Return the [X, Y] coordinate for the center point of the cell that contains the specified text.  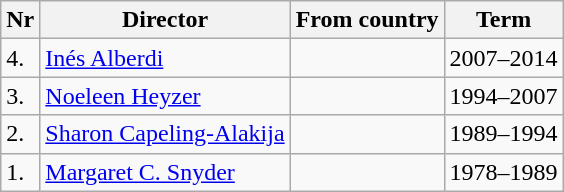
Margaret C. Snyder [165, 172]
3. [20, 96]
Inés Alberdi [165, 58]
Director [165, 20]
Nr [20, 20]
1978–1989 [504, 172]
Noeleen Heyzer [165, 96]
1989–1994 [504, 134]
1994–2007 [504, 96]
1. [20, 172]
2. [20, 134]
Term [504, 20]
4. [20, 58]
From country [367, 20]
Sharon Capeling-Alakija [165, 134]
2007–2014 [504, 58]
